Locate the cell with the specified text and output its [X, Y] center coordinate. 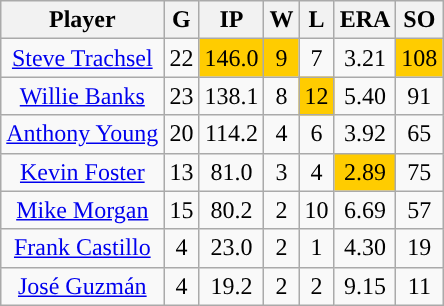
23.0 [232, 248]
19.2 [232, 286]
12 [316, 96]
José Guzmán [82, 286]
5.40 [365, 96]
108 [420, 58]
9.15 [365, 286]
19 [420, 248]
10 [316, 210]
81.0 [232, 172]
11 [420, 286]
91 [420, 96]
65 [420, 134]
9 [282, 58]
23 [182, 96]
IP [232, 20]
Steve Trachsel [82, 58]
Frank Castillo [82, 248]
15 [182, 210]
1 [316, 248]
80.2 [232, 210]
20 [182, 134]
4.30 [365, 248]
Mike Morgan [82, 210]
13 [182, 172]
8 [282, 96]
W [282, 20]
7 [316, 58]
3.92 [365, 134]
2.89 [365, 172]
Willie Banks [82, 96]
Player [82, 20]
6 [316, 134]
3 [282, 172]
SO [420, 20]
Anthony Young [82, 134]
22 [182, 58]
138.1 [232, 96]
114.2 [232, 134]
Kevin Foster [82, 172]
6.69 [365, 210]
3.21 [365, 58]
146.0 [232, 58]
G [182, 20]
ERA [365, 20]
L [316, 20]
75 [420, 172]
57 [420, 210]
